Find where the given text appears and provide that cell's center as [X, Y] coordinate. 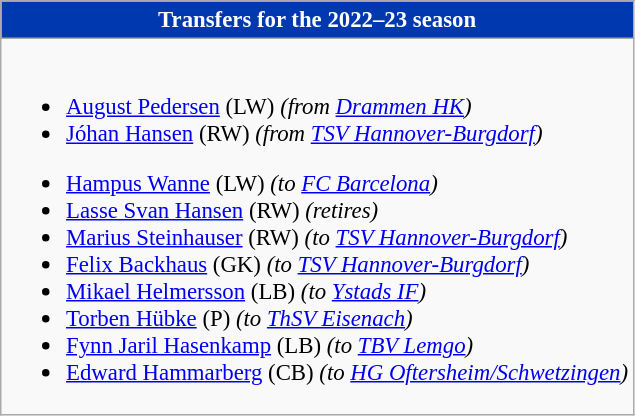
Transfers for the 2022–23 season [318, 20]
